Detect which cell encompasses the target text, then output its [X, Y] center coordinate. 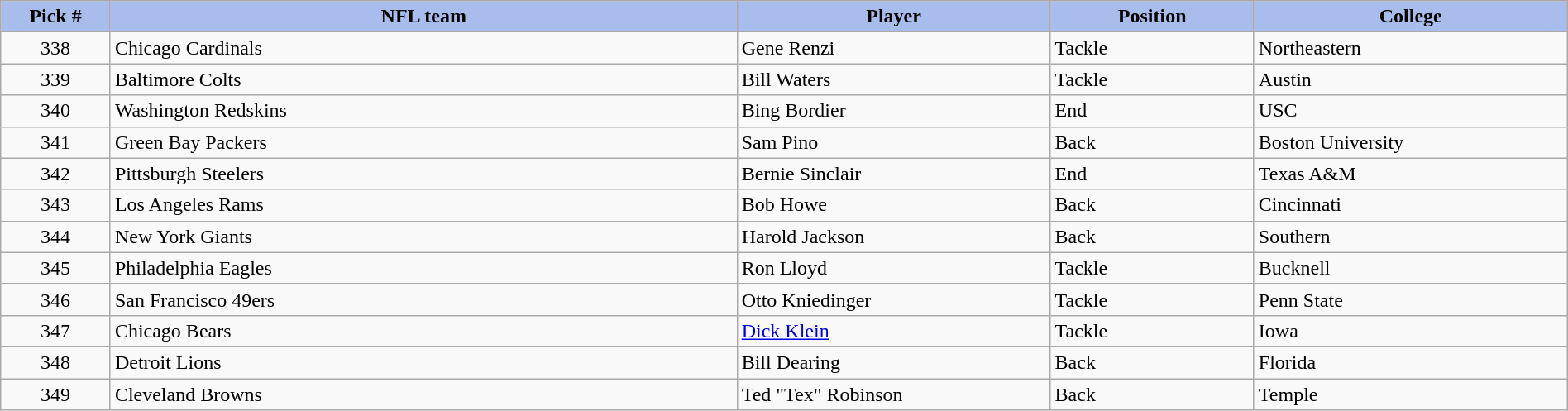
342 [56, 174]
Pittsburgh Steelers [423, 174]
Cleveland Browns [423, 394]
339 [56, 79]
349 [56, 394]
346 [56, 299]
Los Angeles Rams [423, 205]
Ted "Tex" Robinson [893, 394]
New York Giants [423, 237]
Bing Bordier [893, 111]
Player [893, 17]
Austin [1411, 79]
338 [56, 48]
USC [1411, 111]
NFL team [423, 17]
Bernie Sinclair [893, 174]
Gene Renzi [893, 48]
Philadelphia Eagles [423, 268]
Washington Redskins [423, 111]
Iowa [1411, 331]
Ron Lloyd [893, 268]
Harold Jackson [893, 237]
Position [1152, 17]
Chicago Cardinals [423, 48]
345 [56, 268]
Texas A&M [1411, 174]
Cincinnati [1411, 205]
Baltimore Colts [423, 79]
Detroit Lions [423, 362]
341 [56, 142]
Bill Dearing [893, 362]
Pick # [56, 17]
344 [56, 237]
Temple [1411, 394]
Florida [1411, 362]
Bill Waters [893, 79]
Bucknell [1411, 268]
Bob Howe [893, 205]
343 [56, 205]
340 [56, 111]
Dick Klein [893, 331]
College [1411, 17]
Northeastern [1411, 48]
Green Bay Packers [423, 142]
Chicago Bears [423, 331]
Boston University [1411, 142]
Penn State [1411, 299]
Southern [1411, 237]
San Francisco 49ers [423, 299]
348 [56, 362]
Otto Kniedinger [893, 299]
Sam Pino [893, 142]
347 [56, 331]
